Detect which cell encompasses the target text, then output its [X, Y] center coordinate. 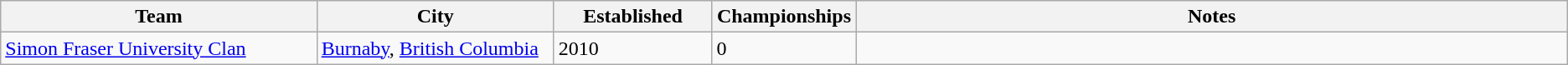
Championships [784, 17]
Notes [1211, 17]
City [436, 17]
Established [633, 17]
Simon Fraser University Clan [159, 48]
2010 [633, 48]
Team [159, 17]
Burnaby, British Columbia [436, 48]
0 [784, 48]
